From the cell containing the given text, extract its center point as [X, Y] coordinate. 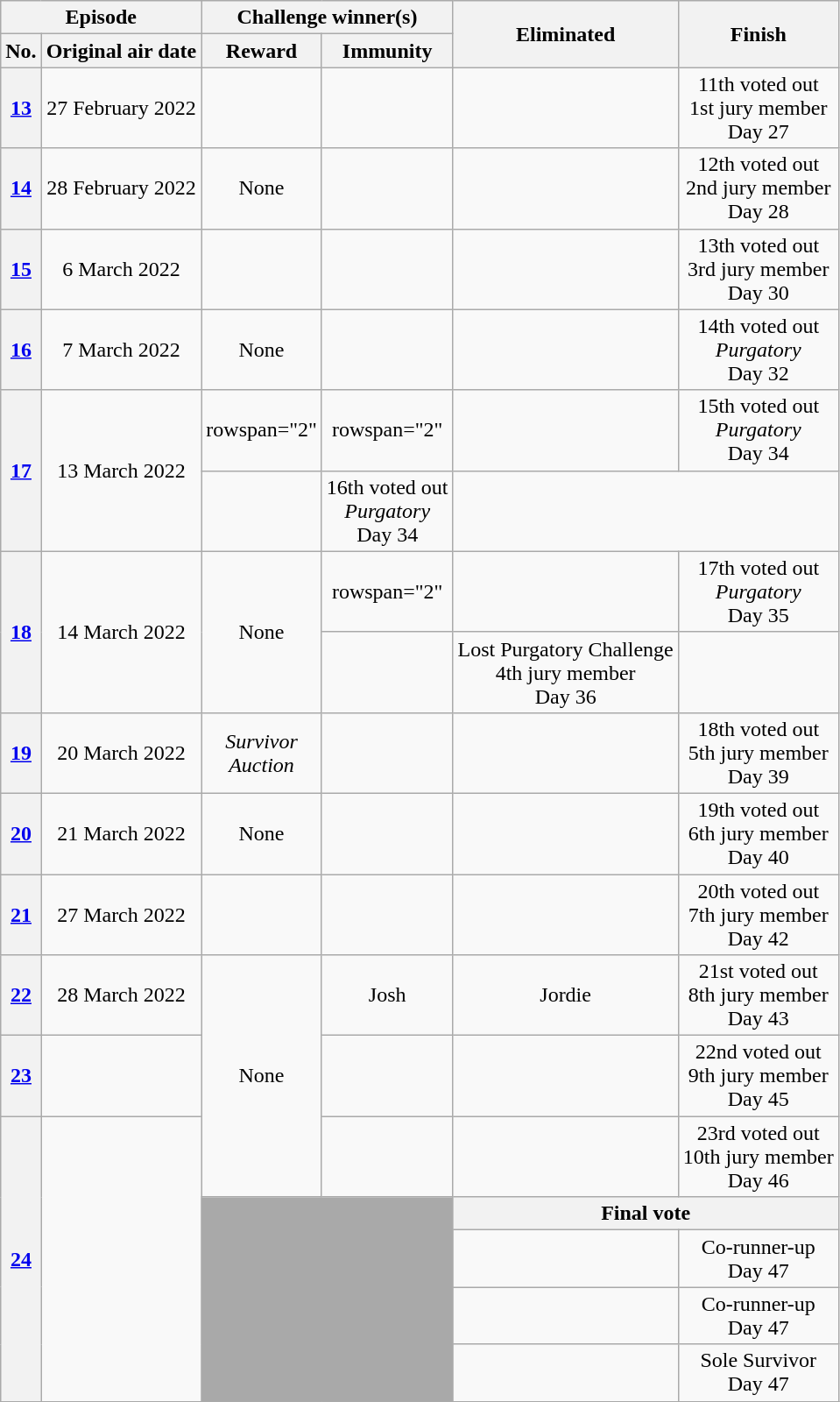
20 March 2022 [121, 753]
7 March 2022 [121, 350]
13 March 2022 [121, 471]
Immunity [387, 51]
SurvivorAuction [262, 753]
Final vote [646, 1214]
Reward [262, 51]
14 March 2022 [121, 632]
17th voted outPurgatoryDay 35 [759, 591]
11th voted out1st jury memberDay 27 [759, 108]
23rd voted out10th jury memberDay 46 [759, 1157]
Lost Purgatory Challenge4th jury memberDay 36 [566, 672]
23 [21, 1076]
21 [21, 915]
15 [21, 269]
19 [21, 753]
13th voted out3rd jury memberDay 30 [759, 269]
28 March 2022 [121, 995]
Jordie [566, 995]
12th voted out2nd jury memberDay 28 [759, 188]
22nd voted out9th jury memberDay 45 [759, 1076]
14 [21, 188]
20 [21, 833]
No. [21, 51]
Sole SurvivorDay 47 [759, 1372]
21st voted out8th jury memberDay 43 [759, 995]
21 March 2022 [121, 833]
22 [21, 995]
16th voted outPurgatoryDay 34 [387, 511]
17 [21, 471]
Josh [387, 995]
Episode [102, 18]
27 March 2022 [121, 915]
Challenge winner(s) [328, 18]
18th voted out5th jury memberDay 39 [759, 753]
28 February 2022 [121, 188]
13 [21, 108]
Original air date [121, 51]
20th voted out7th jury memberDay 42 [759, 915]
6 March 2022 [121, 269]
24 [21, 1258]
Eliminated [566, 34]
15th voted outPurgatoryDay 34 [759, 430]
14th voted outPurgatoryDay 32 [759, 350]
18 [21, 632]
27 February 2022 [121, 108]
16 [21, 350]
Finish [759, 34]
19th voted out6th jury memberDay 40 [759, 833]
